Find where the given text appears and provide that cell's center as (X, Y) coordinate. 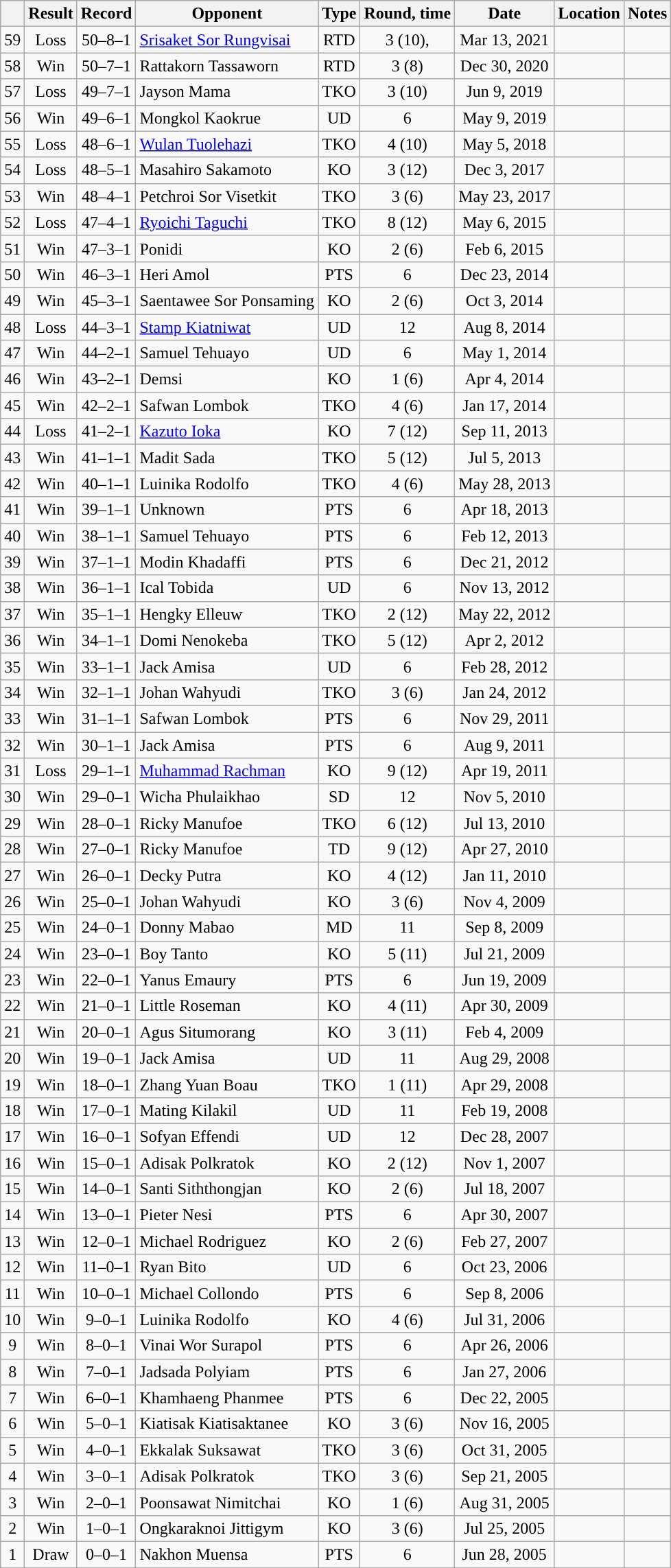
28–0–1 (106, 823)
Feb 27, 2007 (505, 1241)
9–0–1 (106, 1320)
16–0–1 (106, 1136)
Result (51, 14)
Mar 13, 2021 (505, 40)
Pieter Nesi (227, 1215)
Petchroi Sor Visetkit (227, 196)
Modin Khadaffi (227, 562)
34–1–1 (106, 640)
58 (12, 66)
Nov 13, 2012 (505, 588)
31 (12, 771)
30 (12, 797)
50–8–1 (106, 40)
Aug 31, 2005 (505, 1502)
43–2–1 (106, 379)
2 (12, 1528)
Ryan Bito (227, 1267)
50–7–1 (106, 66)
37–1–1 (106, 562)
44–2–1 (106, 353)
35 (12, 666)
Poonsawat Nimitchai (227, 1502)
Sep 21, 2005 (505, 1476)
May 1, 2014 (505, 353)
Khamhaeng Phanmee (227, 1398)
2–0–1 (106, 1502)
22 (12, 1006)
56 (12, 118)
22–0–1 (106, 980)
3–0–1 (106, 1476)
36–1–1 (106, 588)
Aug 9, 2011 (505, 745)
3 (10), (408, 40)
Nov 16, 2005 (505, 1424)
28 (12, 850)
8–0–1 (106, 1346)
16 (12, 1163)
MD (339, 928)
SD (339, 797)
Ical Tobida (227, 588)
12–0–1 (106, 1241)
13–0–1 (106, 1215)
4 (12, 1476)
Jan 24, 2012 (505, 692)
40 (12, 536)
Apr 4, 2014 (505, 379)
Oct 23, 2006 (505, 1267)
29 (12, 823)
Michael Collondo (227, 1294)
34 (12, 692)
Jan 11, 2010 (505, 876)
Apr 30, 2009 (505, 1006)
3 (12, 1502)
Aug 8, 2014 (505, 327)
32 (12, 745)
24–0–1 (106, 928)
May 28, 2013 (505, 484)
Unknown (227, 510)
Ryoichi Taguchi (227, 222)
Wulan Tuolehazi (227, 144)
10 (12, 1320)
Ekkalak Suksawat (227, 1450)
Decky Putra (227, 876)
6 (12) (408, 823)
31–1–1 (106, 718)
Dec 3, 2017 (505, 170)
57 (12, 92)
13 (12, 1241)
46–3–1 (106, 274)
3 (12) (408, 170)
27–0–1 (106, 850)
4 (12) (408, 876)
45 (12, 406)
Record (106, 14)
15–0–1 (106, 1163)
Kazuto Ioka (227, 432)
Apr 27, 2010 (505, 850)
Muhammad Rachman (227, 771)
3 (10) (408, 92)
55 (12, 144)
Apr 2, 2012 (505, 640)
Sep 8, 2006 (505, 1294)
Jan 17, 2014 (505, 406)
Nov 1, 2007 (505, 1163)
4 (11) (408, 1006)
7 (12) (408, 432)
Hengky Elleuw (227, 614)
May 6, 2015 (505, 222)
4 (10) (408, 144)
51 (12, 248)
48–4–1 (106, 196)
43 (12, 458)
Sofyan Effendi (227, 1136)
47 (12, 353)
Srisaket Sor Rungvisai (227, 40)
25–0–1 (106, 902)
Feb 4, 2009 (505, 1032)
Zhang Yuan Boau (227, 1084)
Dec 28, 2007 (505, 1136)
9 (12, 1346)
48 (12, 327)
Nov 29, 2011 (505, 718)
49 (12, 301)
Jun 9, 2019 (505, 92)
33 (12, 718)
Dec 30, 2020 (505, 66)
23 (12, 980)
44 (12, 432)
Feb 6, 2015 (505, 248)
Date (505, 14)
42 (12, 484)
27 (12, 876)
35–1–1 (106, 614)
Sep 11, 2013 (505, 432)
1–0–1 (106, 1528)
54 (12, 170)
17 (12, 1136)
5–0–1 (106, 1424)
44–3–1 (106, 327)
8 (12, 1372)
30–1–1 (106, 745)
Boy Tanto (227, 954)
May 22, 2012 (505, 614)
11–0–1 (106, 1267)
49–7–1 (106, 92)
18–0–1 (106, 1084)
29–0–1 (106, 797)
7–0–1 (106, 1372)
38 (12, 588)
Apr 18, 2013 (505, 510)
39–1–1 (106, 510)
50 (12, 274)
47–3–1 (106, 248)
5 (11) (408, 954)
Little Roseman (227, 1006)
Apr 19, 2011 (505, 771)
May 9, 2019 (505, 118)
Jan 27, 2006 (505, 1372)
Jul 31, 2006 (505, 1320)
20 (12, 1058)
20–0–1 (106, 1032)
Michael Rodriguez (227, 1241)
47–4–1 (106, 222)
Dec 21, 2012 (505, 562)
21 (12, 1032)
41 (12, 510)
41–2–1 (106, 432)
Nov 5, 2010 (505, 797)
Feb 12, 2013 (505, 536)
48–6–1 (106, 144)
1 (11) (408, 1084)
Donny Mabao (227, 928)
Jun 28, 2005 (505, 1554)
18 (12, 1110)
3 (11) (408, 1032)
17–0–1 (106, 1110)
37 (12, 614)
23–0–1 (106, 954)
14–0–1 (106, 1189)
42–2–1 (106, 406)
Madit Sada (227, 458)
Jun 19, 2009 (505, 980)
May 5, 2018 (505, 144)
45–3–1 (106, 301)
Ponidi (227, 248)
Apr 29, 2008 (505, 1084)
Jul 21, 2009 (505, 954)
38–1–1 (106, 536)
Agus Situmorang (227, 1032)
49–6–1 (106, 118)
Jayson Mama (227, 92)
Heri Amol (227, 274)
Wicha Phulaikhao (227, 797)
Saentawee Sor Ponsaming (227, 301)
Vinai Wor Surapol (227, 1346)
33–1–1 (106, 666)
Round, time (408, 14)
21–0–1 (106, 1006)
Feb 19, 2008 (505, 1110)
53 (12, 196)
Oct 31, 2005 (505, 1450)
7 (12, 1398)
Sep 8, 2009 (505, 928)
Kiatisak Kiatisaktanee (227, 1424)
10–0–1 (106, 1294)
Feb 28, 2012 (505, 666)
39 (12, 562)
Draw (51, 1554)
TD (339, 850)
Stamp Kiatniwat (227, 327)
Rattakorn Tassaworn (227, 66)
Jul 13, 2010 (505, 823)
32–1–1 (106, 692)
Mating Kilakil (227, 1110)
Jul 5, 2013 (505, 458)
Apr 26, 2006 (505, 1346)
Opponent (227, 14)
8 (12) (408, 222)
Jul 18, 2007 (505, 1189)
Yanus Emaury (227, 980)
48–5–1 (106, 170)
19–0–1 (106, 1058)
Jul 25, 2005 (505, 1528)
Masahiro Sakamoto (227, 170)
15 (12, 1189)
Jadsada Polyiam (227, 1372)
Santi Siththongjan (227, 1189)
19 (12, 1084)
29–1–1 (106, 771)
40–1–1 (106, 484)
May 23, 2017 (505, 196)
52 (12, 222)
Location (589, 14)
26 (12, 902)
Dec 23, 2014 (505, 274)
24 (12, 954)
26–0–1 (106, 876)
14 (12, 1215)
Type (339, 14)
4–0–1 (106, 1450)
Aug 29, 2008 (505, 1058)
Demsi (227, 379)
3 (8) (408, 66)
6–0–1 (106, 1398)
1 (12, 1554)
Domi Nenokeba (227, 640)
Mongkol Kaokrue (227, 118)
46 (12, 379)
Dec 22, 2005 (505, 1398)
41–1–1 (106, 458)
Oct 3, 2014 (505, 301)
Nakhon Muensa (227, 1554)
Ongkaraknoi Jittigym (227, 1528)
36 (12, 640)
5 (12, 1450)
0–0–1 (106, 1554)
25 (12, 928)
Nov 4, 2009 (505, 902)
Apr 30, 2007 (505, 1215)
Notes (647, 14)
59 (12, 40)
